Locate the cell with the specified text and output its (x, y) center coordinate. 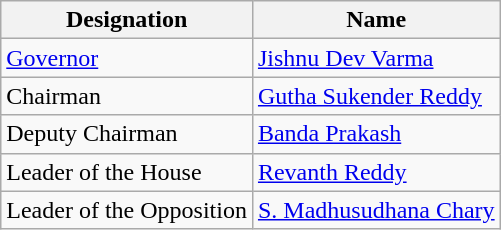
Governor (127, 58)
Name (376, 20)
Jishnu Dev Varma (376, 58)
Designation (127, 20)
Banda Prakash (376, 134)
Leader of the House (127, 172)
Chairman (127, 96)
Revanth Reddy (376, 172)
S. Madhusudhana Chary (376, 210)
Leader of the Opposition (127, 210)
Deputy Chairman (127, 134)
Gutha Sukender Reddy (376, 96)
